Provide the (X, Y) coordinate of the cell's center where the given text is located.  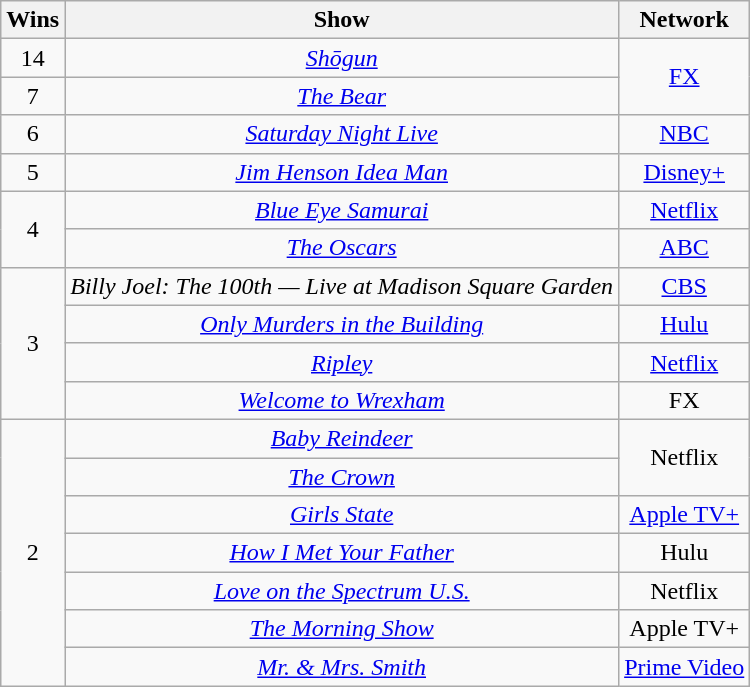
NBC (684, 134)
2 (33, 552)
Jim Henson Idea Man (342, 172)
Welcome to Wrexham (342, 400)
Girls State (342, 515)
14 (33, 58)
Saturday Night Live (342, 134)
5 (33, 172)
ABC (684, 248)
6 (33, 134)
4 (33, 229)
CBS (684, 286)
7 (33, 96)
Baby Reindeer (342, 438)
Prime Video (684, 667)
3 (33, 343)
The Oscars (342, 248)
Disney+ (684, 172)
The Morning Show (342, 629)
Blue Eye Samurai (342, 210)
The Crown (342, 477)
Love on the Spectrum U.S. (342, 591)
Network (684, 20)
How I Met Your Father (342, 553)
Billy Joel: The 100th — Live at Madison Square Garden (342, 286)
Show (342, 20)
Mr. & Mrs. Smith (342, 667)
Ripley (342, 362)
Shōgun (342, 58)
Wins (33, 20)
Only Murders in the Building (342, 324)
The Bear (342, 96)
